Locate the cell with the specified text and output its [X, Y] center coordinate. 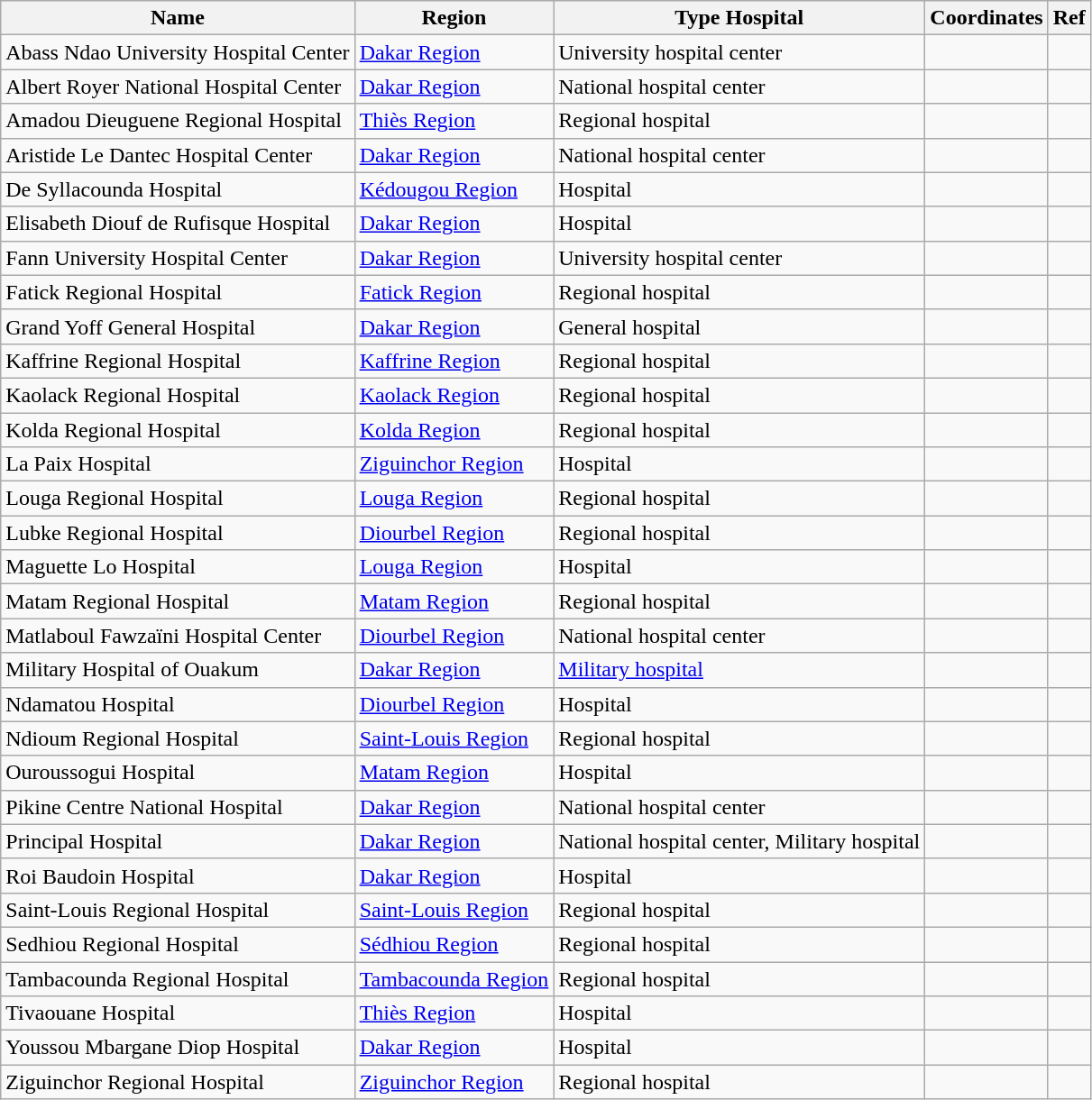
Region [454, 18]
Roi Baudoin Hospital [178, 875]
Sédhiou Region [454, 944]
Coordinates [986, 18]
Ndioum Regional Hospital [178, 738]
Youssou Mbargane Diop Hospital [178, 1048]
La Paix Hospital [178, 464]
Fann University Hospital Center [178, 258]
Principal Hospital [178, 841]
Military hospital [739, 670]
Kolda Region [454, 430]
Type Hospital [739, 18]
Grand Yoff General Hospital [178, 326]
Saint-Louis Regional Hospital [178, 910]
Kaolack Region [454, 395]
Tivaouane Hospital [178, 1013]
Military Hospital of Ouakum [178, 670]
Kolda Regional Hospital [178, 430]
Kaolack Regional Hospital [178, 395]
Fatick Regional Hospital [178, 292]
Amadou Dieuguene Regional Hospital [178, 121]
Aristide Le Dantec Hospital Center [178, 155]
Albert Royer National Hospital Center [178, 87]
Louga Regional Hospital [178, 499]
Ouroussogui Hospital [178, 773]
Ndamatou Hospital [178, 704]
National hospital center, Military hospital [739, 841]
Tambacounda Regional Hospital [178, 978]
Name [178, 18]
Pikine Centre National Hospital [178, 807]
Kédougou Region [454, 189]
De Syllacounda Hospital [178, 189]
Sedhiou Regional Hospital [178, 944]
Kaffrine Regional Hospital [178, 361]
Ref [1069, 18]
Maguette Lo Hospital [178, 567]
Matam Regional Hospital [178, 601]
Kaffrine Region [454, 361]
Abass Ndao University Hospital Center [178, 52]
Matlaboul Fawzaïni Hospital Center [178, 636]
Tambacounda Region [454, 978]
Ziguinchor Regional Hospital [178, 1082]
Lubke Regional Hospital [178, 533]
Elisabeth Diouf de Rufisque Hospital [178, 224]
General hospital [739, 326]
Fatick Region [454, 292]
